Find where the given text appears and provide that cell's center as (x, y) coordinate. 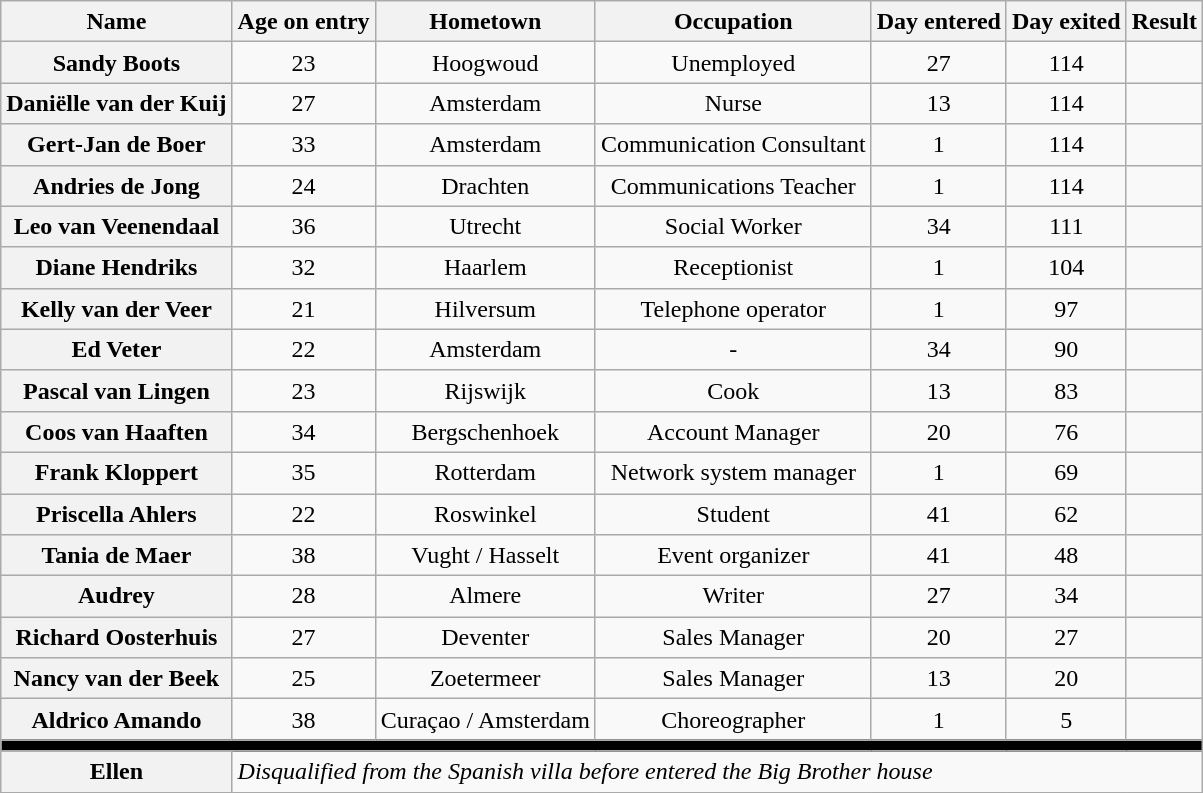
- (733, 350)
Bergschenhoek (485, 432)
Writer (733, 596)
Rijswijk (485, 390)
21 (304, 308)
90 (1066, 350)
Account Manager (733, 432)
Richard Oosterhuis (116, 638)
111 (1066, 226)
Nancy van der Beek (116, 678)
Diane Hendriks (116, 268)
Day exited (1066, 22)
35 (304, 472)
Curaçao / Amsterdam (485, 720)
Aldrico Amando (116, 720)
Receptionist (733, 268)
Frank Kloppert (116, 472)
Occupation (733, 22)
69 (1066, 472)
25 (304, 678)
36 (304, 226)
Day entered (938, 22)
Deventer (485, 638)
48 (1066, 556)
Name (116, 22)
Rotterdam (485, 472)
62 (1066, 514)
Disqualified from the Spanish villa before entered the Big Brother house (718, 772)
Cook (733, 390)
Kelly van der Veer (116, 308)
83 (1066, 390)
Andries de Jong (116, 186)
97 (1066, 308)
Communication Consultant (733, 144)
Choreographer (733, 720)
Pascal van Lingen (116, 390)
Coos van Haaften (116, 432)
76 (1066, 432)
Roswinkel (485, 514)
Result (1164, 22)
104 (1066, 268)
Zoetermeer (485, 678)
5 (1066, 720)
Unemployed (733, 62)
Drachten (485, 186)
Hometown (485, 22)
Hoogwoud (485, 62)
Student (733, 514)
Sandy Boots (116, 62)
Almere (485, 596)
Audrey (116, 596)
Priscella Ahlers (116, 514)
Age on entry (304, 22)
Leo van Veenendaal (116, 226)
Gert-Jan de Boer (116, 144)
Haarlem (485, 268)
32 (304, 268)
Network system manager (733, 472)
Vught / Hasselt (485, 556)
33 (304, 144)
Ed Veter (116, 350)
Nurse (733, 104)
28 (304, 596)
Hilversum (485, 308)
Tania de Maer (116, 556)
Event organizer (733, 556)
Ellen (116, 772)
24 (304, 186)
Utrecht (485, 226)
Communications Teacher (733, 186)
Social Worker (733, 226)
Daniëlle van der Kuij (116, 104)
Telephone operator (733, 308)
